Extract the [X, Y] coordinate from the center of the cell holding the provided text.  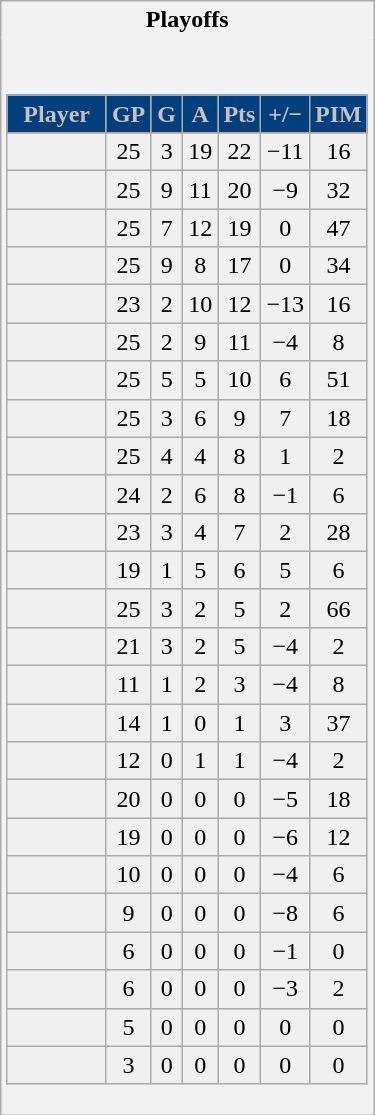
51 [339, 380]
A [200, 114]
PIM [339, 114]
−8 [286, 913]
−11 [286, 152]
−3 [286, 989]
17 [240, 266]
−9 [286, 190]
Playoffs [188, 20]
34 [339, 266]
Player [56, 114]
32 [339, 190]
21 [128, 646]
G [167, 114]
24 [128, 494]
Pts [240, 114]
−6 [286, 837]
+/− [286, 114]
37 [339, 723]
22 [240, 152]
GP [128, 114]
−5 [286, 799]
66 [339, 608]
−13 [286, 304]
14 [128, 723]
28 [339, 532]
47 [339, 228]
